Return the (x, y) coordinate for the center point of the cell that contains the specified text.  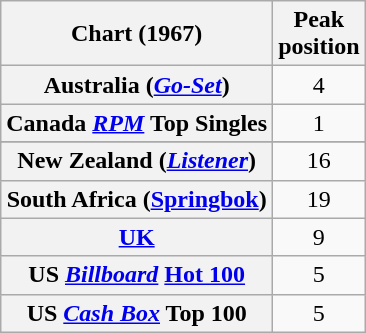
US Cash Box Top 100 (137, 313)
Canada RPM Top Singles (137, 123)
Australia (Go-Set) (137, 85)
16 (319, 161)
4 (319, 85)
UK (137, 237)
South Africa (Springbok) (137, 199)
1 (319, 123)
Peakposition (319, 34)
New Zealand (Listener) (137, 161)
19 (319, 199)
Chart (1967) (137, 34)
9 (319, 237)
US Billboard Hot 100 (137, 275)
